Search for the cell housing the specified text and yield its [X, Y] center coordinate. 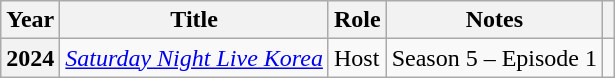
2024 [30, 58]
Year [30, 20]
Title [194, 20]
Host [357, 58]
Saturday Night Live Korea [194, 58]
Role [357, 20]
Notes [494, 20]
Season 5 – Episode 1 [494, 58]
